Identify which cell holds the provided text, then report its [x, y] central coordinate. 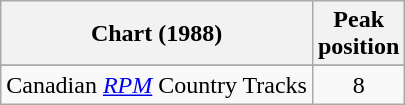
Canadian RPM Country Tracks [157, 85]
Peakposition [358, 34]
Chart (1988) [157, 34]
8 [358, 85]
